Output the (x, y) coordinate of the center of the cell containing the given text.  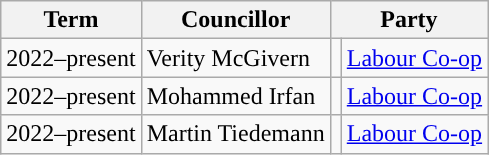
Mohammed Irfan (236, 96)
Party (408, 20)
Verity McGivern (236, 58)
Martin Tiedemann (236, 134)
Term (71, 20)
Councillor (236, 20)
